Pinpoint the cell where the given text exists, returning its [X, Y] midpoint coordinate. 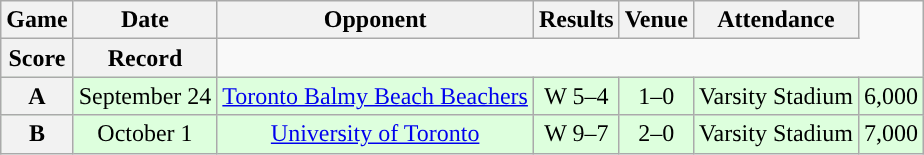
Game [37, 20]
Toronto Balmy Beach Beachers [376, 96]
6,000 [890, 96]
A [37, 96]
University of Toronto [376, 134]
Date [145, 20]
Opponent [376, 20]
Results [576, 20]
September 24 [145, 96]
October 1 [145, 134]
7,000 [890, 134]
Record [145, 58]
Score [37, 58]
B [37, 134]
2–0 [656, 134]
W 9–7 [576, 134]
Attendance [776, 20]
Venue [656, 20]
W 5–4 [576, 96]
1–0 [656, 96]
